Determine the [x, y] coordinate at the center of the cell enclosing the given text.  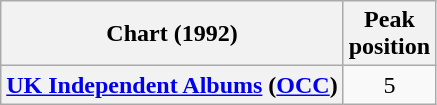
5 [389, 85]
UK Independent Albums (OCC) [172, 85]
Peakposition [389, 34]
Chart (1992) [172, 34]
